Extract the (x, y) coordinate from the center of the cell holding the provided text.  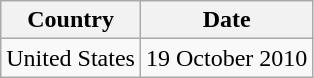
United States (71, 58)
Country (71, 20)
Date (226, 20)
19 October 2010 (226, 58)
